Locate the cell with the specified text and output its (X, Y) center coordinate. 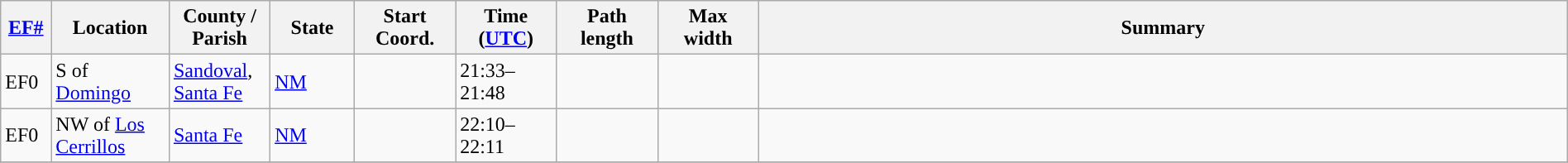
21:33–21:48 (506, 81)
NW of Los Cerrillos (111, 136)
Summary (1163, 28)
Start Coord. (404, 28)
S of Domingo (111, 81)
Sandoval, Santa Fe (219, 81)
Max width (708, 28)
Location (111, 28)
Path length (607, 28)
Santa Fe (219, 136)
State (313, 28)
EF# (26, 28)
22:10–22:11 (506, 136)
County / Parish (219, 28)
Time (UTC) (506, 28)
